Return (x, y) of the center of cell containing provided text 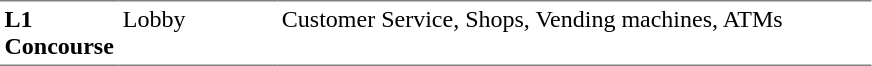
L1Concourse (59, 33)
Customer Service, Shops, Vending machines, ATMs (574, 33)
Lobby (198, 33)
